Provide the [X, Y] coordinate of the cell's center where the given text is located.  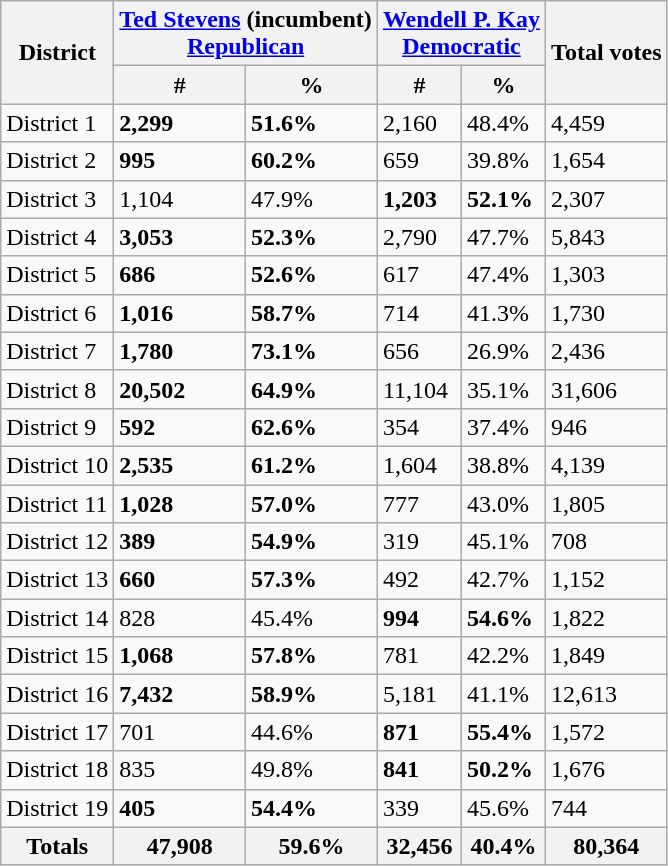
777 [419, 503]
1,604 [419, 465]
District 19 [58, 808]
45.4% [312, 618]
40.4% [503, 846]
659 [419, 161]
District 4 [58, 237]
60.2% [312, 161]
45.6% [503, 808]
1,572 [607, 732]
12,613 [607, 694]
1,730 [607, 313]
4,459 [607, 123]
339 [419, 808]
617 [419, 275]
20,502 [180, 389]
District 2 [58, 161]
57.8% [312, 656]
District 8 [58, 389]
744 [607, 808]
District 15 [58, 656]
994 [419, 618]
41.3% [503, 313]
871 [419, 732]
57.0% [312, 503]
District 1 [58, 123]
1,654 [607, 161]
District 9 [58, 427]
District 18 [58, 770]
1,822 [607, 618]
2,436 [607, 351]
1,676 [607, 770]
354 [419, 427]
50.2% [503, 770]
701 [180, 732]
48.4% [503, 123]
5,843 [607, 237]
73.1% [312, 351]
1,303 [607, 275]
995 [180, 161]
41.1% [503, 694]
District 5 [58, 275]
656 [419, 351]
54.6% [503, 618]
45.1% [503, 542]
1,780 [180, 351]
660 [180, 580]
4,139 [607, 465]
42.7% [503, 580]
835 [180, 770]
Totals [58, 846]
2,790 [419, 237]
52.1% [503, 199]
1,849 [607, 656]
319 [419, 542]
1,152 [607, 580]
708 [607, 542]
55.4% [503, 732]
District 10 [58, 465]
32,456 [419, 846]
District [58, 52]
47.9% [312, 199]
47,908 [180, 846]
District 6 [58, 313]
52.6% [312, 275]
714 [419, 313]
43.0% [503, 503]
51.6% [312, 123]
1,016 [180, 313]
2,307 [607, 199]
1,104 [180, 199]
1,805 [607, 503]
7,432 [180, 694]
59.6% [312, 846]
61.2% [312, 465]
District 3 [58, 199]
3,053 [180, 237]
District 11 [58, 503]
841 [419, 770]
42.2% [503, 656]
54.9% [312, 542]
57.3% [312, 580]
44.6% [312, 732]
1,203 [419, 199]
58.7% [312, 313]
26.9% [503, 351]
592 [180, 427]
1,028 [180, 503]
405 [180, 808]
39.8% [503, 161]
2,160 [419, 123]
47.7% [503, 237]
686 [180, 275]
492 [419, 580]
47.4% [503, 275]
11,104 [419, 389]
946 [607, 427]
37.4% [503, 427]
828 [180, 618]
District 7 [58, 351]
District 17 [58, 732]
Wendell P. KayDemocratic [461, 34]
2,535 [180, 465]
31,606 [607, 389]
Total votes [607, 52]
62.6% [312, 427]
52.3% [312, 237]
District 14 [58, 618]
Ted Stevens (incumbent)Republican [246, 34]
1,068 [180, 656]
District 13 [58, 580]
35.1% [503, 389]
58.9% [312, 694]
49.8% [312, 770]
District 16 [58, 694]
781 [419, 656]
80,364 [607, 846]
38.8% [503, 465]
54.4% [312, 808]
5,181 [419, 694]
2,299 [180, 123]
District 12 [58, 542]
389 [180, 542]
64.9% [312, 389]
